Detect which cell encompasses the target text, then output its (X, Y) center coordinate. 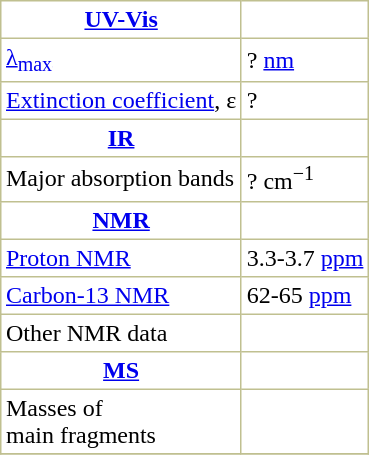
Proton NMR (122, 258)
Carbon-13 NMR (122, 295)
62-65 ppm (304, 295)
NMR (122, 220)
IR (122, 139)
UV-Vis (122, 20)
? cm−1 (304, 179)
Other NMR data (122, 333)
λmax (122, 60)
? (304, 101)
MS (122, 370)
3.3-3.7 ppm (304, 258)
Extinction coefficient, ε (122, 101)
? nm (304, 60)
Major absorption bands (122, 179)
Masses of main fragments (122, 421)
